Pinpoint the cell where the given text exists, returning its (x, y) midpoint coordinate. 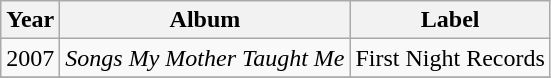
Album (205, 20)
Songs My Mother Taught Me (205, 58)
2007 (30, 58)
Label (450, 20)
Year (30, 20)
First Night Records (450, 58)
